Determine the [x, y] coordinate at the center of the cell enclosing the given text.  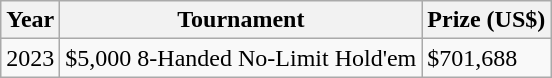
$701,688 [486, 58]
2023 [30, 58]
Tournament [241, 20]
Year [30, 20]
Prize (US$) [486, 20]
$5,000 8-Handed No-Limit Hold'em [241, 58]
